Provide the [x, y] coordinate of the cell's center where the given text is located.  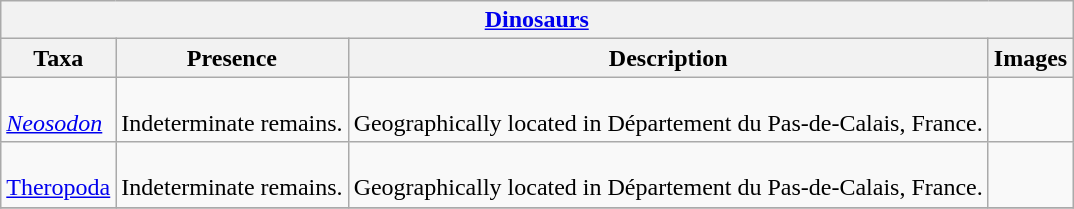
Dinosaurs [537, 20]
Taxa [58, 58]
Images [1030, 58]
Presence [232, 58]
Theropoda [58, 174]
Neosodon [58, 110]
Description [668, 58]
